Pinpoint the cell where the given text exists, returning its [x, y] midpoint coordinate. 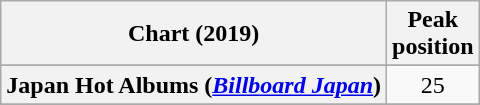
Chart (2019) [194, 34]
Japan Hot Albums (Billboard Japan) [194, 85]
25 [433, 85]
Peakposition [433, 34]
